From the cell containing the given text, extract its center point as (x, y) coordinate. 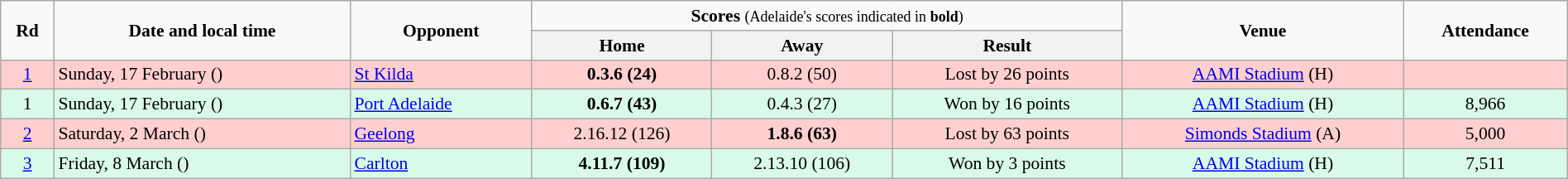
Away (802, 46)
8,966 (1485, 104)
2.16.12 (126) (622, 134)
0.8.2 (50) (802, 75)
St Kilda (441, 75)
5,000 (1485, 134)
Opponent (441, 30)
Scores (Adelaide's scores indicated in bold) (827, 16)
Attendance (1485, 30)
Won by 3 points (1007, 163)
Result (1007, 46)
Geelong (441, 134)
Friday, 8 March () (202, 163)
0.3.6 (24) (622, 75)
Simonds Stadium (A) (1263, 134)
0.4.3 (27) (802, 104)
2 (28, 134)
Home (622, 46)
3 (28, 163)
2.13.10 (106) (802, 163)
4.11.7 (109) (622, 163)
Venue (1263, 30)
0.6.7 (43) (622, 104)
7,511 (1485, 163)
Saturday, 2 March () (202, 134)
Port Adelaide (441, 104)
Carlton (441, 163)
Date and local time (202, 30)
Rd (28, 30)
Won by 16 points (1007, 104)
Lost by 26 points (1007, 75)
1.8.6 (63) (802, 134)
Lost by 63 points (1007, 134)
